Detect which cell encompasses the target text, then output its (X, Y) center coordinate. 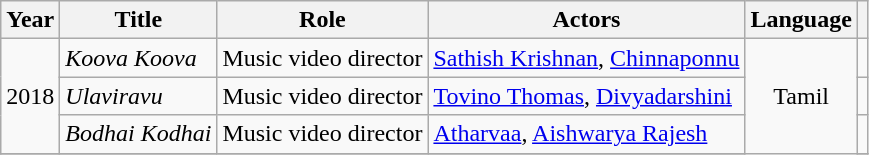
Bodhai Kodhai (138, 134)
Koova Koova (138, 58)
Actors (586, 20)
Tamil (801, 96)
Atharvaa, Aishwarya Rajesh (586, 134)
Tovino Thomas, Divyadarshini (586, 96)
2018 (30, 96)
Title (138, 20)
Role (322, 20)
Language (801, 20)
Ulaviravu (138, 96)
Sathish Krishnan, Chinnaponnu (586, 58)
Year (30, 20)
